Output the (X, Y) coordinate of the center of the cell containing the given text.  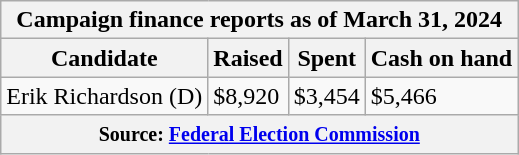
Campaign finance reports as of March 31, 2024 (260, 20)
$8,920 (248, 96)
Candidate (104, 58)
Erik Richardson (D) (104, 96)
Source: Federal Election Commission (260, 134)
$3,454 (326, 96)
Raised (248, 58)
Spent (326, 58)
$5,466 (441, 96)
Cash on hand (441, 58)
